Capture the cell that displays the provided text and extract its [x, y] central coordinate. 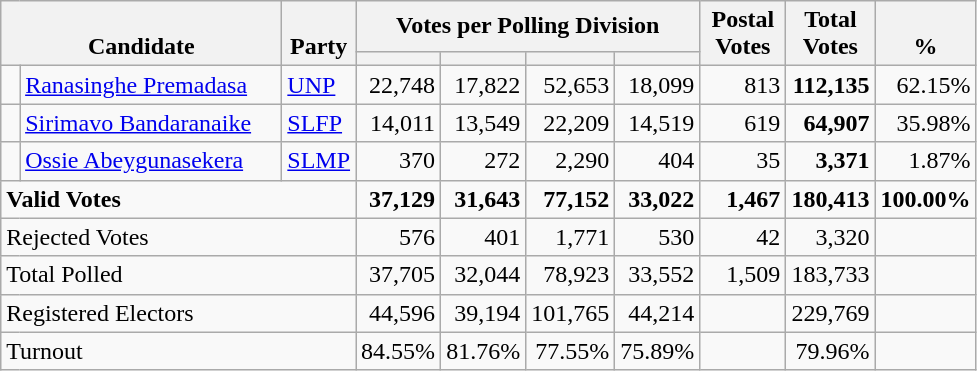
37,705 [398, 275]
35.98% [926, 123]
32,044 [484, 275]
84.55% [398, 351]
Candidate [142, 34]
77,152 [570, 199]
31,643 [484, 199]
180,413 [830, 199]
13,549 [484, 123]
Registered Electors [178, 313]
% [926, 34]
39,194 [484, 313]
77.55% [570, 351]
SLMP [319, 161]
37,129 [398, 199]
Valid Votes [178, 199]
SLFP [319, 123]
Votes per Polling Division [528, 26]
619 [743, 123]
401 [484, 237]
44,596 [398, 313]
14,519 [658, 123]
576 [398, 237]
3,320 [830, 237]
1,509 [743, 275]
78,923 [570, 275]
PostalVotes [743, 34]
64,907 [830, 123]
UNP [319, 85]
Sirimavo Bandaranaike [151, 123]
183,733 [830, 275]
81.76% [484, 351]
Turnout [178, 351]
75.89% [658, 351]
3,371 [830, 161]
18,099 [658, 85]
62.15% [926, 85]
Ranasinghe Premadasa [151, 85]
14,011 [398, 123]
404 [658, 161]
33,552 [658, 275]
112,135 [830, 85]
17,822 [484, 85]
Party [319, 34]
229,769 [830, 313]
370 [398, 161]
2,290 [570, 161]
Ossie Abeygunasekera [151, 161]
79.96% [830, 351]
1,467 [743, 199]
42 [743, 237]
44,214 [658, 313]
100.00% [926, 199]
Total Votes [830, 34]
22,209 [570, 123]
813 [743, 85]
Rejected Votes [178, 237]
1.87% [926, 161]
35 [743, 161]
Total Polled [178, 275]
530 [658, 237]
52,653 [570, 85]
22,748 [398, 85]
272 [484, 161]
1,771 [570, 237]
33,022 [658, 199]
101,765 [570, 313]
